Extract the [X, Y] coordinate from the center of the cell holding the provided text.  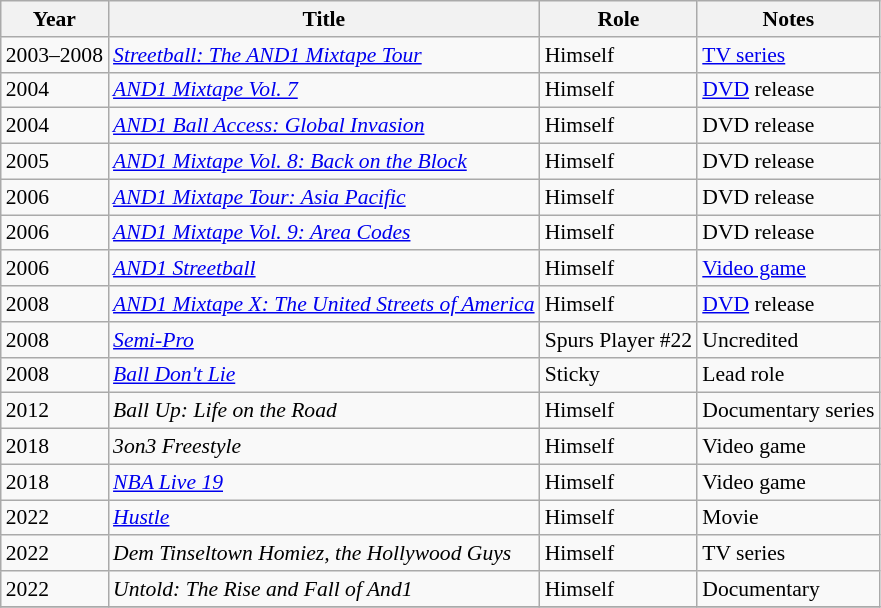
Title [324, 19]
AND1 Mixtape Tour: Asia Pacific [324, 197]
Streetball: The AND1 Mixtape Tour [324, 55]
Untold: The Rise and Fall of And1 [324, 589]
AND1 Mixtape X: The United Streets of America [324, 304]
Documentary [788, 589]
Notes [788, 19]
Ball Don't Lie [324, 375]
AND1 Streetball [324, 269]
Ball Up: Life on the Road [324, 411]
2003–2008 [54, 55]
Documentary series [788, 411]
Dem Tinseltown Homiez, the Hollywood Guys [324, 554]
3on3 Freestyle [324, 447]
Uncredited [788, 340]
Year [54, 19]
Movie [788, 518]
AND1 Mixtape Vol. 7 [324, 90]
Sticky [619, 375]
AND1 Ball Access: Global Invasion [324, 126]
Role [619, 19]
2012 [54, 411]
Spurs Player #22 [619, 340]
Hustle [324, 518]
AND1 Mixtape Vol. 9: Area Codes [324, 233]
2005 [54, 162]
AND1 Mixtape Vol. 8: Back on the Block [324, 162]
Lead role [788, 375]
NBA Live 19 [324, 482]
Semi-Pro [324, 340]
